Return [x, y] of the center of cell containing provided text 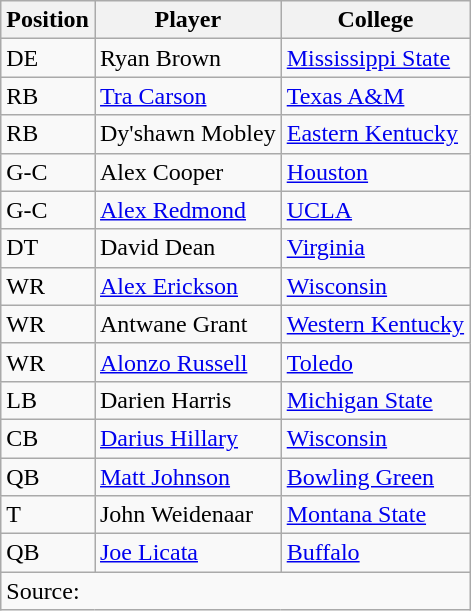
Darius Hillary [188, 438]
Player [188, 20]
Dy'shawn Mobley [188, 134]
T [48, 515]
Source: [236, 591]
UCLA [375, 210]
Joe Licata [188, 553]
Virginia [375, 248]
Buffalo [375, 553]
David Dean [188, 248]
Houston [375, 172]
Antwane Grant [188, 324]
Montana State [375, 515]
Matt Johnson [188, 477]
Texas A&M [375, 96]
DT [48, 248]
Alonzo Russell [188, 362]
Mississippi State [375, 58]
Alex Erickson [188, 286]
John Weidenaar [188, 515]
Position [48, 20]
Alex Cooper [188, 172]
College [375, 20]
Bowling Green [375, 477]
Ryan Brown [188, 58]
Tra Carson [188, 96]
Eastern Kentucky [375, 134]
Darien Harris [188, 400]
Michigan State [375, 400]
Toledo [375, 362]
LB [48, 400]
DE [48, 58]
Western Kentucky [375, 324]
Alex Redmond [188, 210]
CB [48, 438]
